Detect which cell encompasses the target text, then output its (x, y) center coordinate. 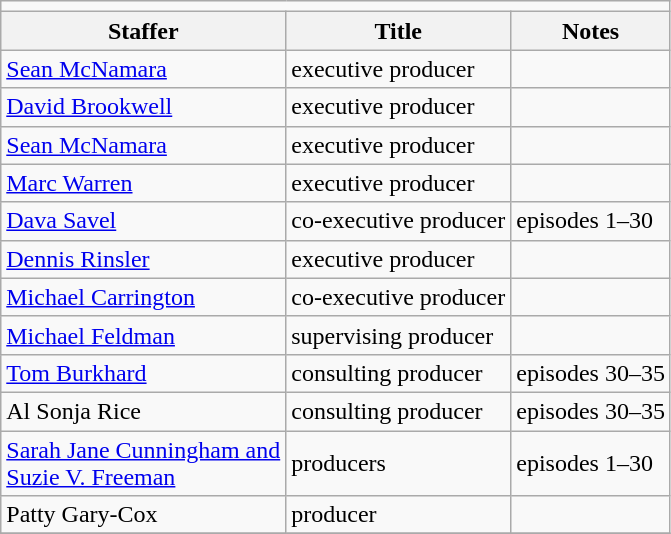
supervising producer (398, 335)
producers (398, 462)
Sarah Jane Cunningham and Suzie V. Freeman (144, 462)
Title (398, 31)
Dennis Rinsler (144, 259)
Notes (591, 31)
Staffer (144, 31)
producer (398, 515)
Marc Warren (144, 183)
Michael Carrington (144, 297)
Tom Burkhard (144, 373)
Michael Feldman (144, 335)
Al Sonja Rice (144, 411)
Dava Savel (144, 221)
Patty Gary-Cox (144, 515)
David Brookwell (144, 107)
